Scan for the cell matching the given text and deliver its [X, Y] coordinate at center. 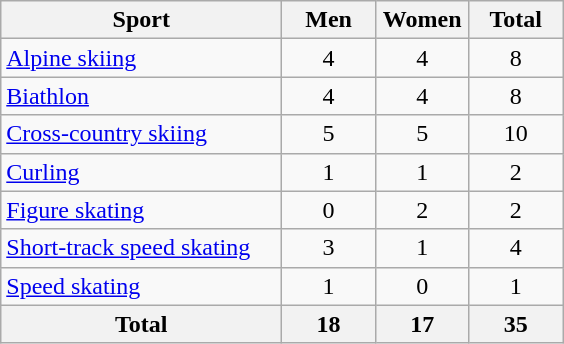
Figure skating [142, 210]
18 [329, 324]
35 [516, 324]
3 [329, 248]
Short-track speed skating [142, 248]
Curling [142, 172]
Cross-country skiing [142, 134]
Sport [142, 20]
Biathlon [142, 96]
Alpine skiing [142, 58]
Speed skating [142, 286]
17 [422, 324]
Women [422, 20]
10 [516, 134]
Men [329, 20]
